Identify which cell holds the provided text, then report its (X, Y) central coordinate. 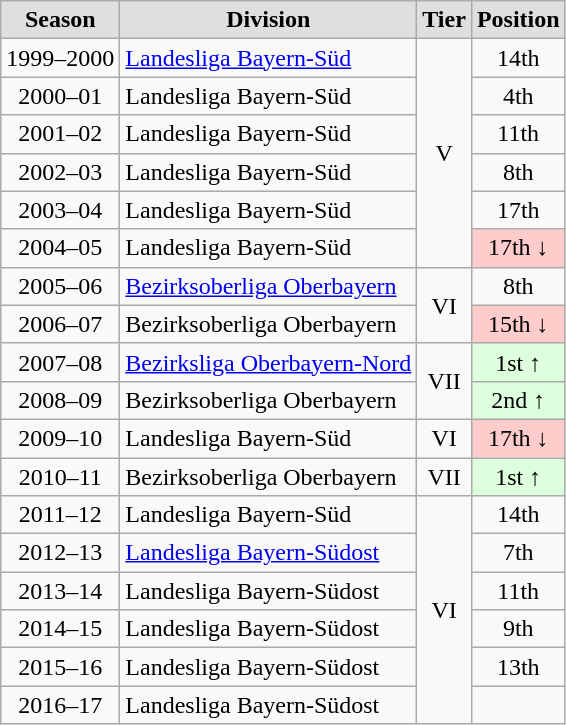
2010–11 (60, 477)
4th (518, 96)
2003–04 (60, 210)
2004–05 (60, 248)
Bezirksliga Oberbayern-Nord (268, 362)
13th (518, 667)
Position (518, 20)
V (444, 153)
2006–07 (60, 324)
2016–17 (60, 705)
2014–15 (60, 629)
2007–08 (60, 362)
9th (518, 629)
2nd ↑ (518, 400)
15th ↓ (518, 324)
2009–10 (60, 438)
2001–02 (60, 134)
2013–14 (60, 591)
1999–2000 (60, 58)
2002–03 (60, 172)
2000–01 (60, 96)
2008–09 (60, 400)
Division (268, 20)
Season (60, 20)
2005–06 (60, 286)
2015–16 (60, 667)
17th (518, 210)
2011–12 (60, 515)
Tier (444, 20)
7th (518, 553)
2012–13 (60, 553)
